Detect which cell encompasses the target text, then output its (X, Y) center coordinate. 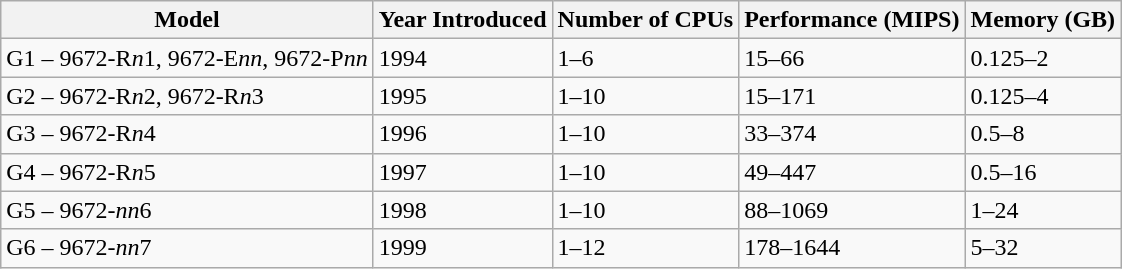
G4 – 9672-Rn5 (187, 172)
Performance (MIPS) (852, 20)
G3 – 9672-Rn4 (187, 134)
1995 (462, 96)
1999 (462, 248)
0.125–4 (1043, 96)
49–447 (852, 172)
Memory (GB) (1043, 20)
1996 (462, 134)
1–6 (646, 58)
5–32 (1043, 248)
15–171 (852, 96)
1997 (462, 172)
15–66 (852, 58)
G2 – 9672-Rn2, 9672-Rn3 (187, 96)
1–12 (646, 248)
0.5–16 (1043, 172)
1994 (462, 58)
0.5–8 (1043, 134)
G6 – 9672-nn7 (187, 248)
Number of CPUs (646, 20)
G5 – 9672-nn6 (187, 210)
178–1644 (852, 248)
0.125–2 (1043, 58)
Model (187, 20)
1998 (462, 210)
1–24 (1043, 210)
33–374 (852, 134)
Year Introduced (462, 20)
88–1069 (852, 210)
G1 – 9672-Rn1, 9672-Enn, 9672-Pnn (187, 58)
